From the cell containing the given text, extract its center point as (X, Y) coordinate. 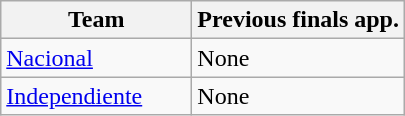
Previous finals app. (298, 20)
Nacional (96, 58)
Team (96, 20)
Independiente (96, 96)
